For the text-containing cell, return its midpoint in [x, y] coordinate format. 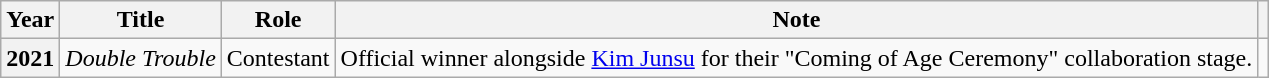
Double Trouble [141, 58]
Contestant [278, 58]
Year [30, 20]
Title [141, 20]
Official winner alongside Kim Junsu for their "Coming of Age Ceremony" collaboration stage. [796, 58]
Note [796, 20]
2021 [30, 58]
Role [278, 20]
